Search for the cell housing the specified text and yield its (X, Y) center coordinate. 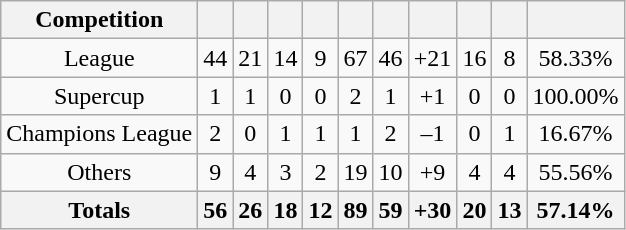
89 (356, 210)
58.33% (576, 58)
+9 (432, 172)
20 (474, 210)
3 (286, 172)
12 (320, 210)
19 (356, 172)
46 (390, 58)
10 (390, 172)
13 (510, 210)
21 (250, 58)
+1 (432, 96)
44 (216, 58)
League (100, 58)
16 (474, 58)
57.14% (576, 210)
8 (510, 58)
+21 (432, 58)
Champions League (100, 134)
Others (100, 172)
67 (356, 58)
59 (390, 210)
Supercup (100, 96)
16.67% (576, 134)
–1 (432, 134)
+30 (432, 210)
18 (286, 210)
55.56% (576, 172)
Competition (100, 20)
14 (286, 58)
56 (216, 210)
Totals (100, 210)
26 (250, 210)
100.00% (576, 96)
